Capture the cell that displays the provided text and extract its (X, Y) central coordinate. 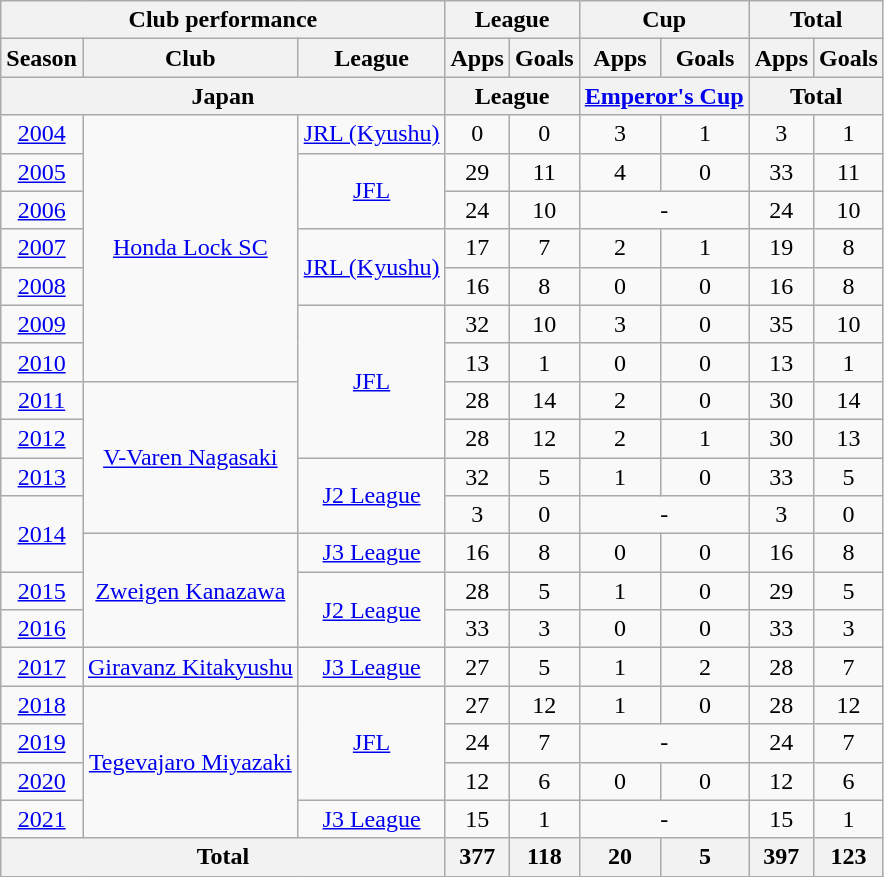
377 (477, 857)
35 (781, 324)
17 (477, 248)
2009 (42, 324)
19 (781, 248)
2019 (42, 743)
Season (42, 58)
2004 (42, 134)
Club (190, 58)
Tegevajaro Miyazaki (190, 762)
2018 (42, 705)
123 (849, 857)
20 (620, 857)
2005 (42, 172)
Giravanz Kitakyushu (190, 667)
2021 (42, 819)
V-Varen Nagasaki (190, 457)
2006 (42, 210)
Cup (664, 20)
2015 (42, 591)
Emperor's Cup (664, 96)
2011 (42, 400)
2014 (42, 534)
2010 (42, 362)
4 (620, 172)
2007 (42, 248)
Zweigen Kanazawa (190, 591)
118 (544, 857)
Honda Lock SC (190, 248)
2017 (42, 667)
2008 (42, 286)
2012 (42, 438)
2013 (42, 477)
Club performance (223, 20)
Japan (223, 96)
2020 (42, 781)
397 (781, 857)
2016 (42, 629)
